Determine the (x, y) coordinate at the center of the cell enclosing the given text.  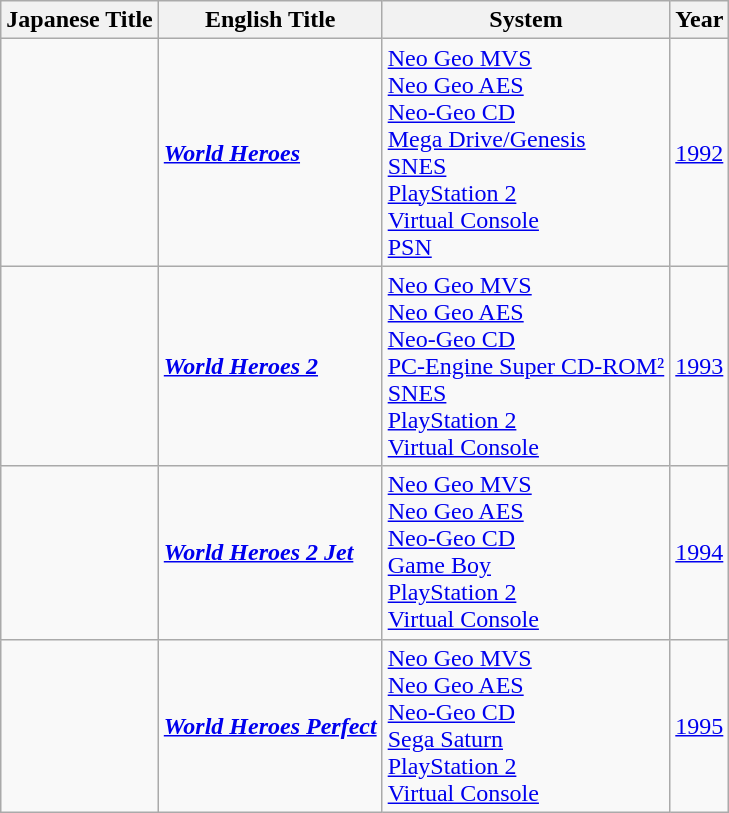
World Heroes 2 (270, 366)
1992 (700, 152)
World Heroes Perfect (270, 726)
1994 (700, 552)
Neo Geo MVS Neo Geo AES Neo-Geo CD PC-Engine Super CD-ROM² SNES PlayStation 2 Virtual Console (526, 366)
English Title (270, 20)
Year (700, 20)
System (526, 20)
Neo Geo MVS Neo Geo AES Neo-Geo CD Mega Drive/Genesis SNES PlayStation 2 Virtual Console PSN (526, 152)
1993 (700, 366)
Neo Geo MVS Neo Geo AES Neo-Geo CD Game Boy PlayStation 2 Virtual Console (526, 552)
Neo Geo MVS Neo Geo AES Neo-Geo CD Sega Saturn PlayStation 2 Virtual Console (526, 726)
World Heroes 2 Jet (270, 552)
Japanese Title (80, 20)
1995 (700, 726)
World Heroes (270, 152)
